Extract the (X, Y) coordinate from the center of the cell holding the provided text.  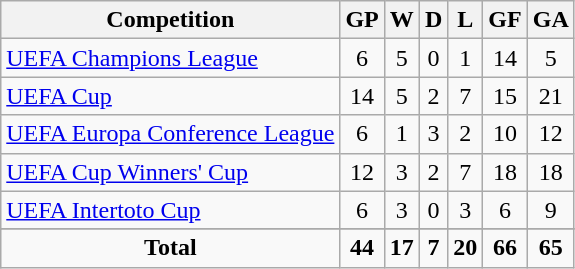
44 (362, 248)
15 (505, 96)
GA (550, 20)
W (402, 20)
66 (505, 248)
9 (550, 210)
D (433, 20)
17 (402, 248)
65 (550, 248)
UEFA Champions League (170, 58)
Total (170, 248)
GP (362, 20)
Competition (170, 20)
GF (505, 20)
UEFA Europa Conference League (170, 134)
UEFA Cup Winners' Cup (170, 172)
10 (505, 134)
21 (550, 96)
UEFA Intertoto Cup (170, 210)
UEFA Cup (170, 96)
L (466, 20)
20 (466, 248)
